From the cell containing the given text, extract its center point as (X, Y) coordinate. 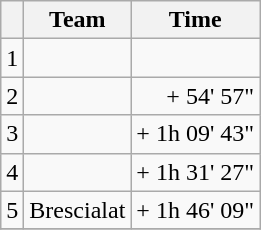
+ 1h 46' 09" (196, 210)
1 (12, 58)
3 (12, 134)
2 (12, 96)
+ 54' 57" (196, 96)
Team (78, 20)
Brescialat (78, 210)
Time (196, 20)
4 (12, 172)
+ 1h 31' 27" (196, 172)
+ 1h 09' 43" (196, 134)
5 (12, 210)
